Detect which cell encompasses the target text, then output its [x, y] center coordinate. 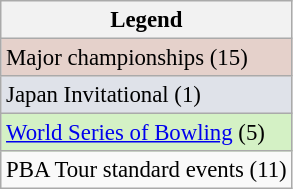
World Series of Bowling (5) [146, 133]
PBA Tour standard events (11) [146, 170]
Major championships (15) [146, 58]
Legend [146, 20]
Japan Invitational (1) [146, 95]
